Determine the [x, y] coordinate at the center of the cell enclosing the given text.  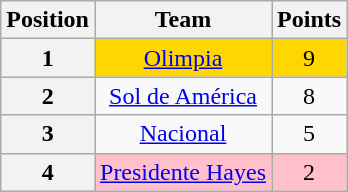
9 [310, 58]
Olimpia [182, 58]
5 [310, 134]
Sol de América [182, 96]
1 [48, 58]
Nacional [182, 134]
Team [182, 20]
Presidente Hayes [182, 172]
4 [48, 172]
8 [310, 96]
Position [48, 20]
Points [310, 20]
3 [48, 134]
